Pinpoint the cell where the given text exists, returning its [X, Y] midpoint coordinate. 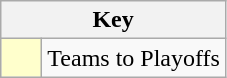
Key [114, 20]
Teams to Playoffs [134, 58]
